Pinpoint the cell where the given text exists, returning its (X, Y) midpoint coordinate. 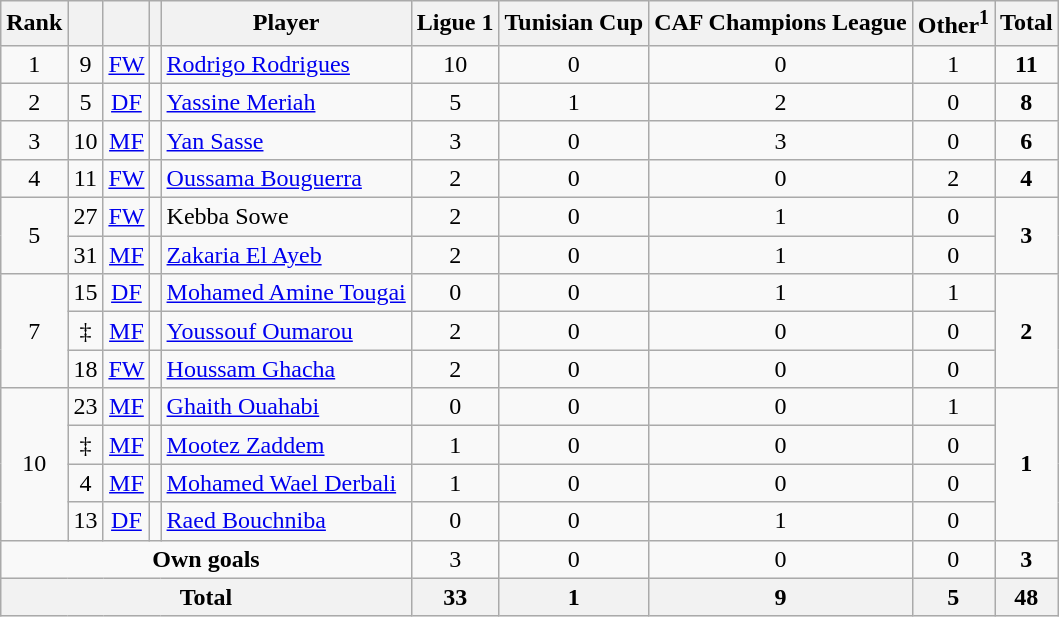
Rank (34, 24)
Oussama Bouguerra (286, 178)
15 (86, 293)
Player (286, 24)
18 (86, 369)
6 (1027, 140)
Raed Bouchniba (286, 521)
31 (86, 255)
23 (86, 407)
Ligue 1 (455, 24)
48 (1027, 597)
Tunisian Cup (574, 24)
Youssouf Oumarou (286, 331)
Mootez Zaddem (286, 445)
33 (455, 597)
8 (1027, 102)
Mohamed Wael Derbali (286, 483)
13 (86, 521)
Ghaith Ouahabi (286, 407)
CAF Champions League (781, 24)
Rodrigo Rodrigues (286, 64)
Kebba Sowe (286, 217)
7 (34, 331)
Own goals (206, 559)
27 (86, 217)
Houssam Ghacha (286, 369)
Other1 (953, 24)
Mohamed Amine Tougai (286, 293)
Yan Sasse (286, 140)
Yassine Meriah (286, 102)
Zakaria El Ayeb (286, 255)
